Output the [X, Y] coordinate of the center of the cell containing the given text.  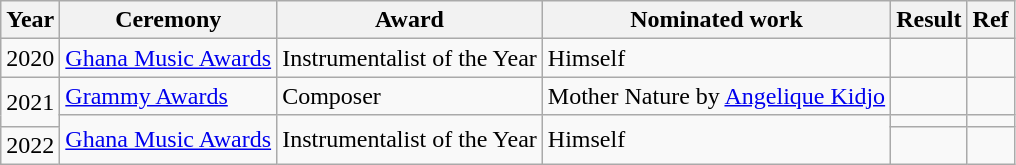
Result [929, 20]
Mother Nature by Angelique Kidjo [716, 96]
Year [30, 20]
Composer [410, 96]
Nominated work [716, 20]
Grammy Awards [168, 96]
Ceremony [168, 20]
2020 [30, 58]
2022 [30, 145]
Award [410, 20]
2021 [30, 102]
Ref [990, 20]
